Detect which cell encompasses the target text, then output its (X, Y) center coordinate. 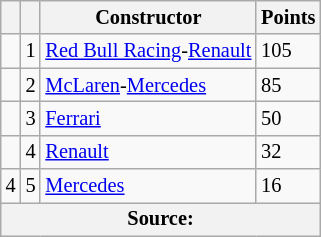
Mercedes (148, 186)
Constructor (148, 17)
50 (288, 118)
Red Bull Racing-Renault (148, 51)
1 (31, 51)
McLaren-Mercedes (148, 85)
Renault (148, 152)
2 (31, 85)
105 (288, 51)
Points (288, 17)
Ferrari (148, 118)
3 (31, 118)
85 (288, 85)
5 (31, 186)
16 (288, 186)
32 (288, 152)
Source: (161, 219)
